Return the [x, y] coordinate for the center point of the cell that contains the specified text.  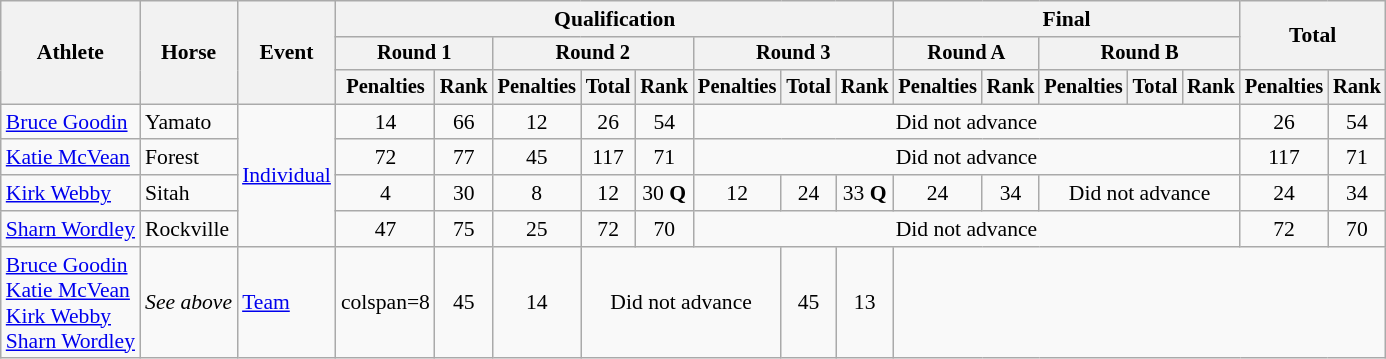
Sharn Wordley [70, 229]
Kirk Webby [70, 193]
30 Q [664, 193]
Athlete [70, 52]
66 [464, 122]
Rockville [188, 229]
Bruce Goodin [70, 122]
Yamato [188, 122]
25 [537, 229]
30 [464, 193]
See above [188, 303]
Forest [188, 158]
Horse [188, 52]
colspan=8 [386, 303]
Individual [286, 175]
4 [386, 193]
33 Q [865, 193]
Round 2 [593, 54]
Final [1066, 19]
77 [464, 158]
Round A [966, 54]
Bruce GoodinKatie McVeanKirk WebbySharn Wordley [70, 303]
47 [386, 229]
Qualification [615, 19]
13 [865, 303]
Round 3 [793, 54]
Katie McVean [70, 158]
Sitah [188, 193]
75 [464, 229]
Round B [1139, 54]
Round 1 [414, 54]
Event [286, 52]
Team [286, 303]
8 [537, 193]
